Capture the cell that displays the provided text and extract its [X, Y] central coordinate. 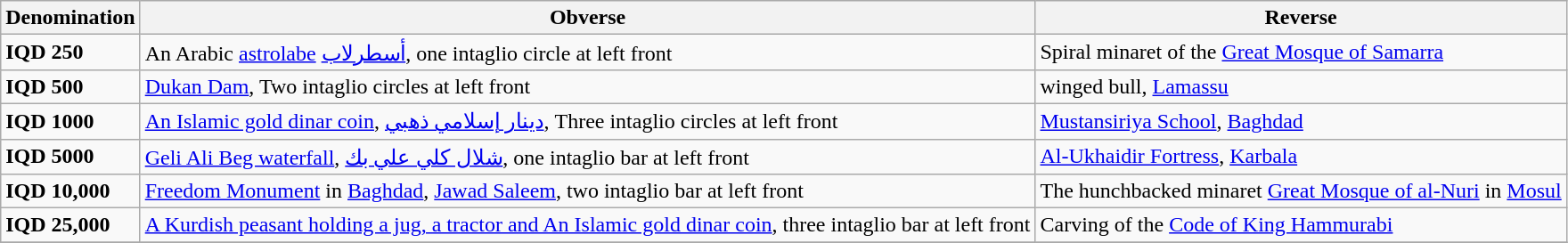
An Arabic astrolabe أسطرلاب, one intaglio circle at left front [588, 53]
Denomination [70, 18]
The hunchbacked minaret Great Mosque of al-Nuri in Mosul [1301, 191]
Dukan Dam, Two intaglio circles at left front [588, 86]
IQD 10,000 [70, 191]
A Kurdish peasant holding a jug, a tractor and An Islamic gold dinar coin, three intaglio bar at left front [588, 225]
Reverse [1301, 18]
Spiral minaret of the Great Mosque of Samarra [1301, 53]
Mustansiriya School, Baghdad [1301, 121]
IQD 250 [70, 53]
An Islamic gold dinar coin, دينار إسلامي ذهبي, Three intaglio circles at left front [588, 121]
Obverse [588, 18]
IQD 500 [70, 86]
Geli Ali Beg waterfall, شلال كلي علي بك, one intaglio bar at left front [588, 157]
IQD 1000 [70, 121]
Carving of the Code of King Hammurabi [1301, 225]
winged bull, Lamassu [1301, 86]
IQD 5000 [70, 157]
IQD 25,000 [70, 225]
Al-Ukhaidir Fortress, Karbala [1301, 157]
Freedom Monument in Baghdad, Jawad Saleem, two intaglio bar at left front [588, 191]
